Detect which cell encompasses the target text, then output its [X, Y] center coordinate. 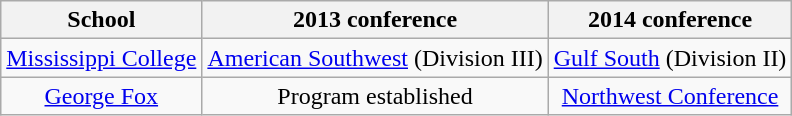
Gulf South (Division II) [670, 58]
2013 conference [375, 20]
Program established [375, 96]
2014 conference [670, 20]
Mississippi College [102, 58]
Northwest Conference [670, 96]
American Southwest (Division III) [375, 58]
George Fox [102, 96]
School [102, 20]
